Identify which cell holds the provided text, then report its (X, Y) central coordinate. 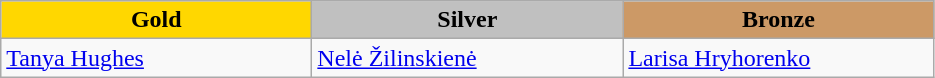
Bronze (778, 20)
Gold (156, 20)
Nelė Žilinskienė (468, 58)
Tanya Hughes (156, 58)
Silver (468, 20)
Larisa Hryhorenko (778, 58)
